Output the (X, Y) coordinate of the center of the cell containing the given text.  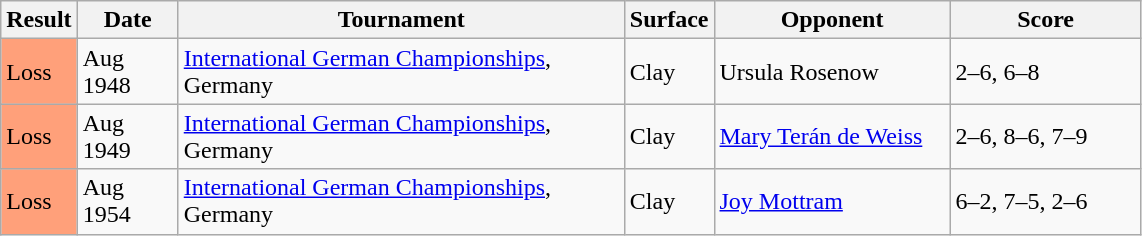
Score (1046, 20)
2–6, 8–6, 7–9 (1046, 136)
Aug 1948 (128, 72)
Aug 1949 (128, 136)
Opponent (832, 20)
Aug 1954 (128, 202)
Date (128, 20)
6–2, 7–5, 2–6 (1046, 202)
2–6, 6–8 (1046, 72)
Result (39, 20)
Surface (669, 20)
Ursula Rosenow (832, 72)
Joy Mottram (832, 202)
Tournament (401, 20)
Mary Terán de Weiss (832, 136)
